Determine the [X, Y] coordinate at the center of the cell enclosing the given text.  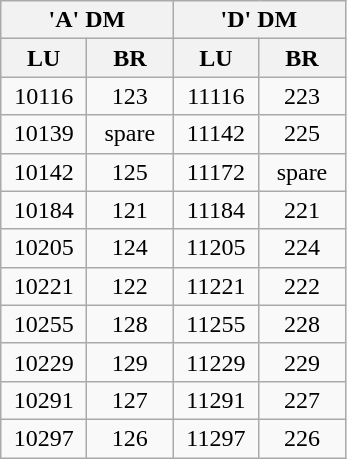
228 [302, 324]
10297 [44, 438]
10221 [44, 286]
11221 [216, 286]
10291 [44, 400]
224 [302, 248]
229 [302, 362]
127 [130, 400]
221 [302, 210]
122 [130, 286]
123 [130, 96]
11142 [216, 134]
11172 [216, 172]
10229 [44, 362]
11255 [216, 324]
10116 [44, 96]
223 [302, 96]
121 [130, 210]
227 [302, 400]
128 [130, 324]
11184 [216, 210]
129 [130, 362]
10142 [44, 172]
11205 [216, 248]
10139 [44, 134]
222 [302, 286]
226 [302, 438]
126 [130, 438]
11229 [216, 362]
11291 [216, 400]
10255 [44, 324]
'D' DM [259, 20]
11297 [216, 438]
124 [130, 248]
11116 [216, 96]
10205 [44, 248]
'A' DM [87, 20]
10184 [44, 210]
225 [302, 134]
125 [130, 172]
